Search for the cell housing the specified text and yield its (x, y) center coordinate. 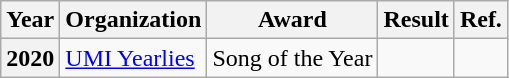
Song of the Year (292, 58)
Organization (134, 20)
Ref. (480, 20)
2020 (30, 58)
Result (416, 20)
Year (30, 20)
UMI Yearlies (134, 58)
Award (292, 20)
